Determine the [X, Y] coordinate at the center of the cell enclosing the given text.  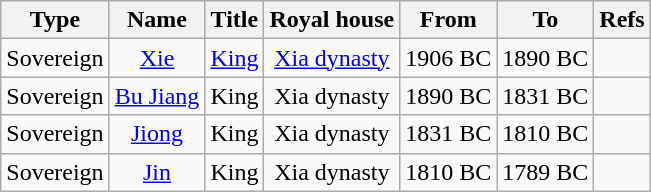
Bu Jiang [157, 96]
Jin [157, 172]
To [546, 20]
1906 BC [448, 58]
Type [55, 20]
Royal house [332, 20]
Jiong [157, 134]
Title [234, 20]
Refs [622, 20]
From [448, 20]
Xie [157, 58]
1789 BC [546, 172]
Name [157, 20]
